Identify which cell holds the provided text, then report its (X, Y) central coordinate. 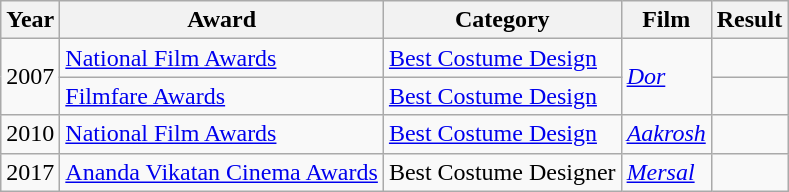
Mersal (666, 172)
Year (30, 20)
Film (666, 20)
Dor (666, 77)
Category (502, 20)
2017 (30, 172)
Aakrosh (666, 134)
Award (222, 20)
Result (749, 20)
2010 (30, 134)
2007 (30, 77)
Best Costume Designer (502, 172)
Ananda Vikatan Cinema Awards (222, 172)
Filmfare Awards (222, 96)
